Determine the [x, y] coordinate at the center of the cell enclosing the given text.  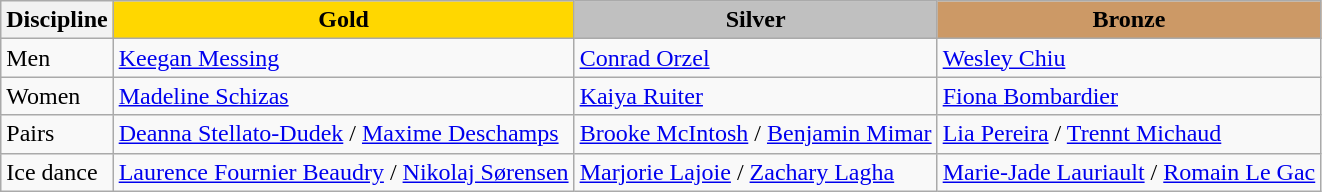
Men [57, 58]
Ice dance [57, 172]
Women [57, 96]
Deanna Stellato-Dudek / Maxime Deschamps [344, 134]
Conrad Orzel [756, 58]
Wesley Chiu [1129, 58]
Laurence Fournier Beaudry / Nikolaj Sørensen [344, 172]
Marie-Jade Lauriault / Romain Le Gac [1129, 172]
Bronze [1129, 20]
Silver [756, 20]
Keegan Messing [344, 58]
Discipline [57, 20]
Kaiya Ruiter [756, 96]
Pairs [57, 134]
Marjorie Lajoie / Zachary Lagha [756, 172]
Brooke McIntosh / Benjamin Mimar [756, 134]
Fiona Bombardier [1129, 96]
Gold [344, 20]
Madeline Schizas [344, 96]
Lia Pereira / Trennt Michaud [1129, 134]
